Find where the given text appears and provide that cell's center as (x, y) coordinate. 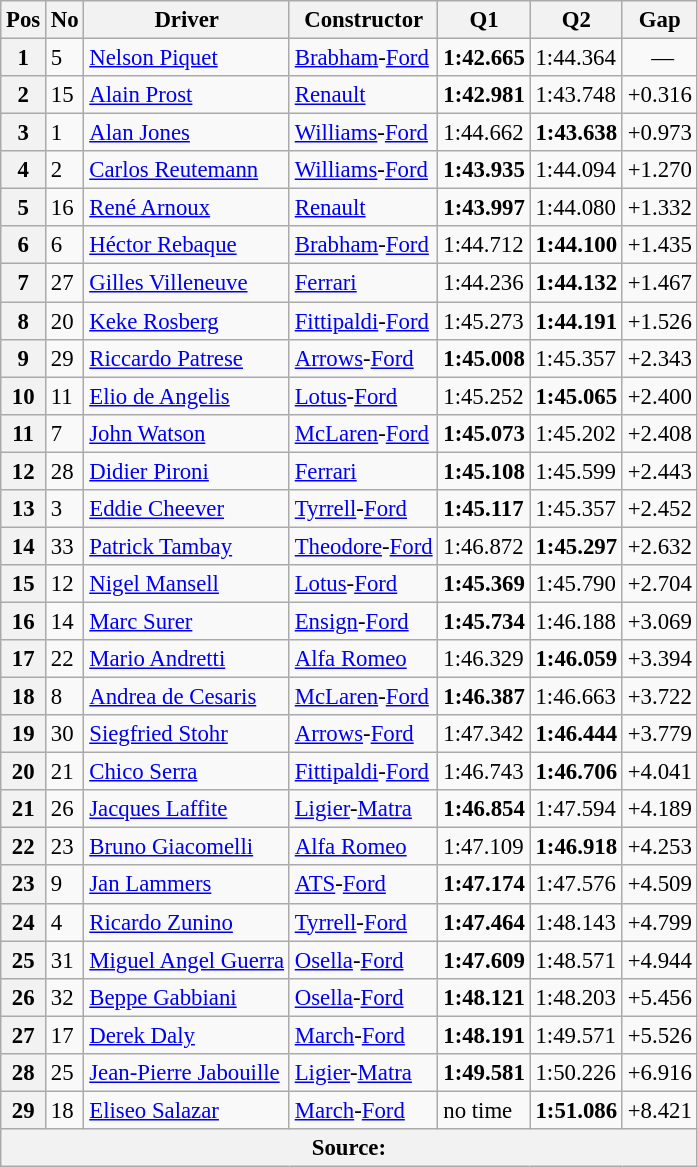
1:44.191 (576, 321)
1:42.981 (484, 95)
René Arnoux (186, 208)
1:47.576 (576, 885)
1:46.444 (576, 734)
1:46.059 (576, 659)
1:44.236 (484, 283)
+1.332 (660, 208)
Patrick Tambay (186, 546)
1:43.748 (576, 95)
+4.799 (660, 922)
1:45.369 (484, 584)
1:44.080 (576, 208)
Driver (186, 20)
32 (65, 997)
+3.069 (660, 621)
1:45.073 (484, 433)
Alan Jones (186, 133)
1:48.203 (576, 997)
1:47.609 (484, 960)
1:45.108 (484, 471)
+1.435 (660, 245)
1:47.342 (484, 734)
+2.632 (660, 546)
1:43.638 (576, 133)
1:43.997 (484, 208)
1:44.100 (576, 245)
1:44.094 (576, 170)
1:45.599 (576, 471)
Héctor Rebaque (186, 245)
Chico Serra (186, 772)
1:45.202 (576, 433)
1:50.226 (576, 1073)
Alain Prost (186, 95)
ATS-Ford (364, 885)
Siegfried Stohr (186, 734)
+5.526 (660, 1035)
1:46.918 (576, 847)
1:47.594 (576, 809)
+4.189 (660, 809)
1:49.571 (576, 1035)
1:49.581 (484, 1073)
1:46.854 (484, 809)
+1.467 (660, 283)
Mario Andretti (186, 659)
+4.509 (660, 885)
+2.443 (660, 471)
Beppe Gabbiani (186, 997)
+0.316 (660, 95)
1:44.364 (576, 58)
Carlos Reutemann (186, 170)
1:46.706 (576, 772)
1:45.790 (576, 584)
+2.343 (660, 358)
Source: (349, 1148)
1:45.252 (484, 396)
Eliseo Salazar (186, 1110)
1:44.132 (576, 283)
1:42.665 (484, 58)
10 (24, 396)
1:46.663 (576, 697)
— (660, 58)
Jean-Pierre Jabouille (186, 1073)
1:48.121 (484, 997)
1:44.712 (484, 245)
+3.722 (660, 697)
1:47.464 (484, 922)
13 (24, 509)
1:46.188 (576, 621)
31 (65, 960)
1:46.329 (484, 659)
+0.973 (660, 133)
+4.253 (660, 847)
1:47.174 (484, 885)
19 (24, 734)
Bruno Giacomelli (186, 847)
1:45.273 (484, 321)
Nelson Piquet (186, 58)
No (65, 20)
1:48.571 (576, 960)
+8.421 (660, 1110)
Ricardo Zunino (186, 922)
1:48.191 (484, 1035)
+1.270 (660, 170)
Derek Daly (186, 1035)
Didier Pironi (186, 471)
1:43.935 (484, 170)
Marc Surer (186, 621)
Theodore-Ford (364, 546)
Gap (660, 20)
Q1 (484, 20)
1:45.297 (576, 546)
+4.041 (660, 772)
1:45.008 (484, 358)
1:46.872 (484, 546)
+5.456 (660, 997)
John Watson (186, 433)
1:48.143 (576, 922)
1:46.387 (484, 697)
Q2 (576, 20)
Eddie Cheever (186, 509)
+2.408 (660, 433)
+1.526 (660, 321)
+3.394 (660, 659)
Jan Lammers (186, 885)
+3.779 (660, 734)
Miguel Angel Guerra (186, 960)
Riccardo Patrese (186, 358)
1:51.086 (576, 1110)
1:45.117 (484, 509)
Jacques Laffite (186, 809)
+2.400 (660, 396)
1:45.065 (576, 396)
Andrea de Cesaris (186, 697)
Elio de Angelis (186, 396)
1:47.109 (484, 847)
no time (484, 1110)
Ensign-Ford (364, 621)
Pos (24, 20)
1:44.662 (484, 133)
30 (65, 734)
+2.452 (660, 509)
Nigel Mansell (186, 584)
+4.944 (660, 960)
+2.704 (660, 584)
Keke Rosberg (186, 321)
Constructor (364, 20)
24 (24, 922)
Gilles Villeneuve (186, 283)
1:46.743 (484, 772)
1:45.734 (484, 621)
+6.916 (660, 1073)
33 (65, 546)
